Pinpoint the cell where the given text exists, returning its [x, y] midpoint coordinate. 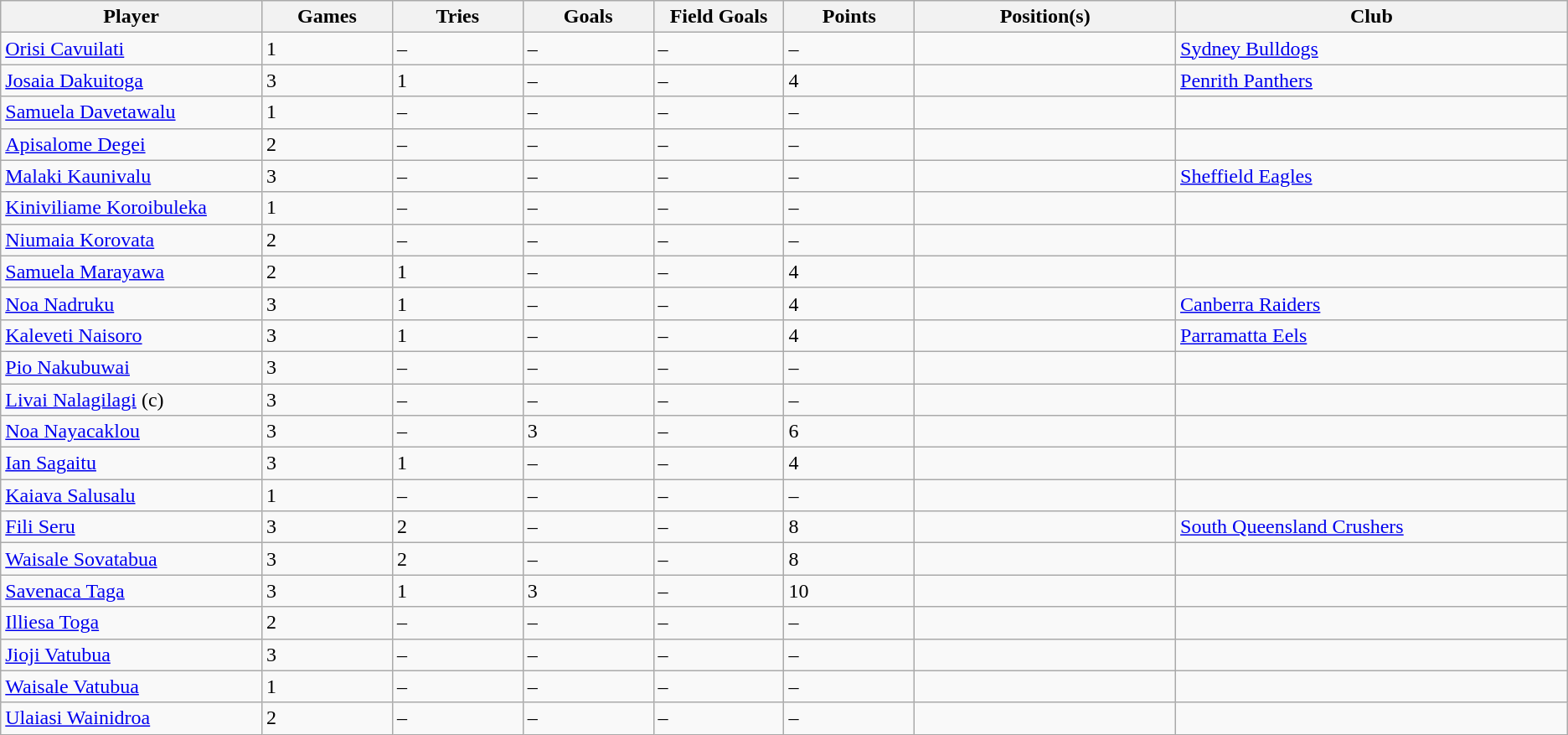
Samuela Marayawa [132, 272]
Jioji Vatubua [132, 655]
Ian Sagaitu [132, 463]
Sheffield Eagles [1372, 176]
Ulaiasi Wainidroa [132, 718]
Canberra Raiders [1372, 303]
Kaiava Salusalu [132, 495]
Kaleveti Naisoro [132, 335]
South Queensland Crushers [1372, 527]
Waisale Sovatabua [132, 559]
Noa Nayacaklou [132, 432]
Sydney Bulldogs [1372, 49]
Noa Nadruku [132, 303]
6 [849, 432]
Orisi Cavuilati [132, 49]
Games [327, 17]
Samuela Davetawalu [132, 112]
Position(s) [1045, 17]
Livai Nalagilagi (c) [132, 400]
Penrith Panthers [1372, 80]
Pio Nakubuwai [132, 367]
Goals [588, 17]
Illiesa Toga [132, 623]
Tries [457, 17]
Parramatta Eels [1372, 335]
Fili Seru [132, 527]
Club [1372, 17]
Field Goals [719, 17]
Josaia Dakuitoga [132, 80]
Player [132, 17]
Savenaca Taga [132, 591]
Waisale Vatubua [132, 686]
10 [849, 591]
Points [849, 17]
Niumaia Korovata [132, 240]
Apisalome Degei [132, 144]
Malaki Kaunivalu [132, 176]
Kiniviliame Koroibuleka [132, 208]
